For the text-containing cell, return its midpoint in [x, y] coordinate format. 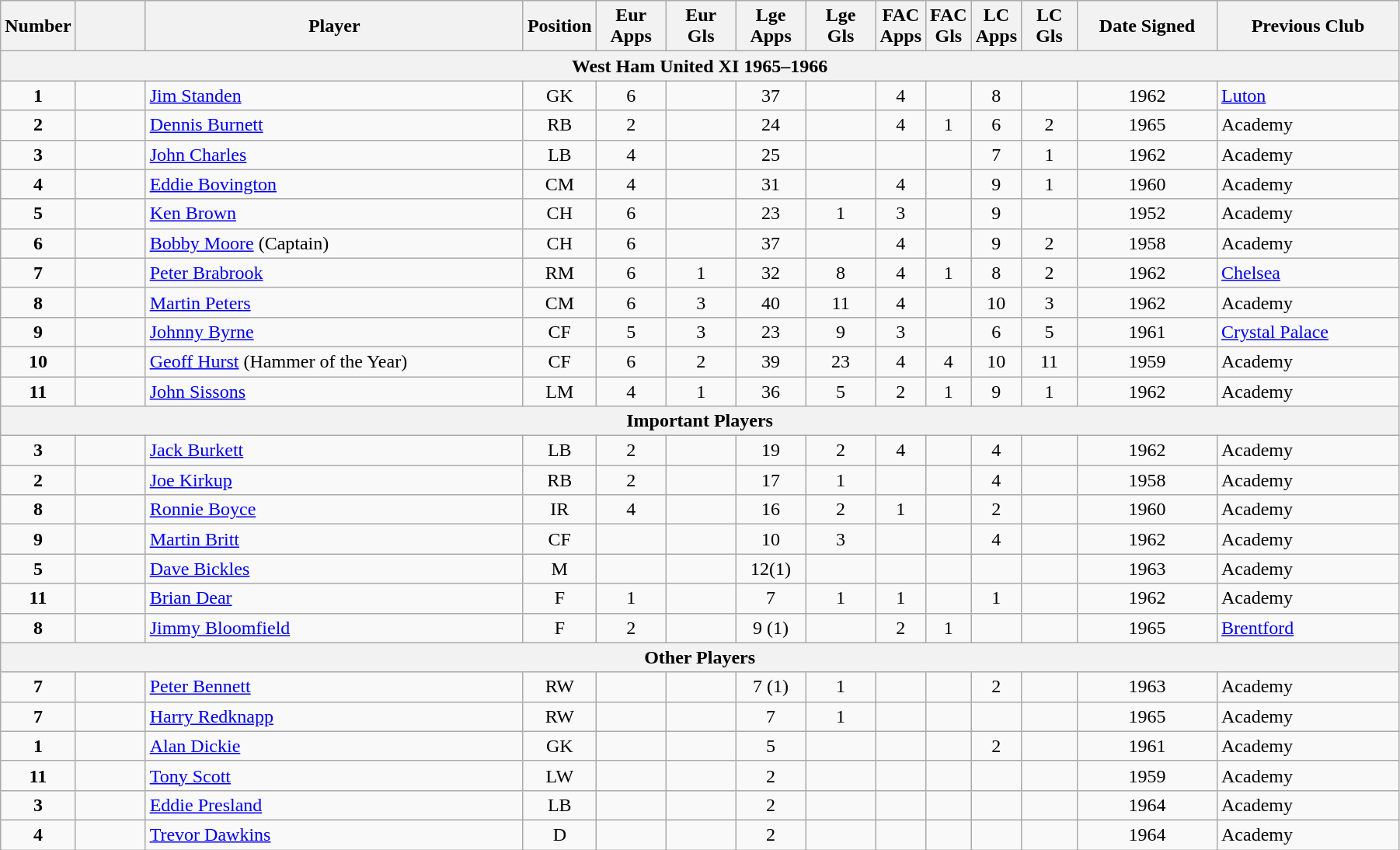
Peter Brabrook [334, 273]
Chelsea [1308, 273]
Number [38, 26]
31 [771, 184]
Luton [1308, 96]
Other Players [700, 657]
John Sissons [334, 391]
Geoff Hurst (Hammer of the Year) [334, 361]
Position [559, 26]
16 [771, 510]
West Ham United XI 1965–1966 [700, 66]
LC Gls [1050, 26]
Harry Redknapp [334, 716]
Eddie Bovington [334, 184]
Player [334, 26]
Previous Club [1308, 26]
Dennis Burnett [334, 125]
D [559, 834]
FAC Gls [949, 26]
1952 [1148, 214]
Martin Britt [334, 539]
Lge Apps [771, 26]
Joe Kirkup [334, 480]
Eddie Presland [334, 805]
Peter Bennett [334, 687]
John Charles [334, 155]
Jimmy Bloomfield [334, 628]
Alan Dickie [334, 746]
Date Signed [1148, 26]
40 [771, 302]
Important Players [700, 421]
Tony Scott [334, 775]
25 [771, 155]
Brentford [1308, 628]
IR [559, 510]
9 (1) [771, 628]
Ronnie Boyce [334, 510]
17 [771, 480]
39 [771, 361]
7 (1) [771, 687]
Eur Apps [631, 26]
RM [559, 273]
Bobby Moore (Captain) [334, 243]
36 [771, 391]
M [559, 569]
LM [559, 391]
FAC Apps [900, 26]
Crystal Palace [1308, 332]
32 [771, 273]
12(1) [771, 569]
Martin Peters [334, 302]
Trevor Dawkins [334, 834]
LW [559, 775]
19 [771, 451]
Jim Standen [334, 96]
24 [771, 125]
LC Apps [996, 26]
Ken Brown [334, 214]
Brian Dear [334, 598]
Johnny Byrne [334, 332]
Eur Gls [701, 26]
Jack Burkett [334, 451]
Lge Gls [841, 26]
Dave Bickles [334, 569]
